From the cell containing the given text, extract its center point as (X, Y) coordinate. 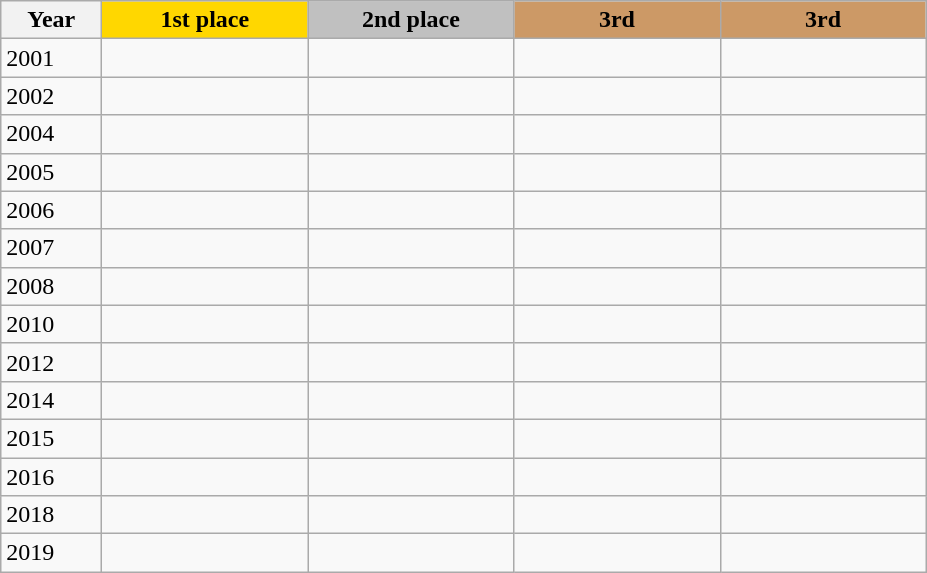
2016 (52, 477)
2002 (52, 96)
2018 (52, 515)
2nd place (411, 20)
2001 (52, 58)
2019 (52, 553)
2007 (52, 248)
Year (52, 20)
2012 (52, 362)
2014 (52, 400)
2006 (52, 210)
2010 (52, 324)
1st place (205, 20)
2008 (52, 286)
2015 (52, 438)
2005 (52, 172)
2004 (52, 134)
